From the cell containing the given text, extract its center point as (x, y) coordinate. 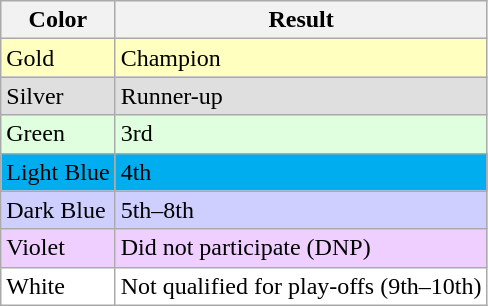
Did not participate (DNP) (301, 248)
Result (301, 20)
4th (301, 172)
Dark Blue (58, 210)
Silver (58, 96)
Light Blue (58, 172)
Champion (301, 58)
Runner-up (301, 96)
5th–8th (301, 210)
Green (58, 134)
Color (58, 20)
3rd (301, 134)
Violet (58, 248)
White (58, 286)
Not qualified for play-offs (9th–10th) (301, 286)
Gold (58, 58)
